Search for the cell housing the specified text and yield its (X, Y) center coordinate. 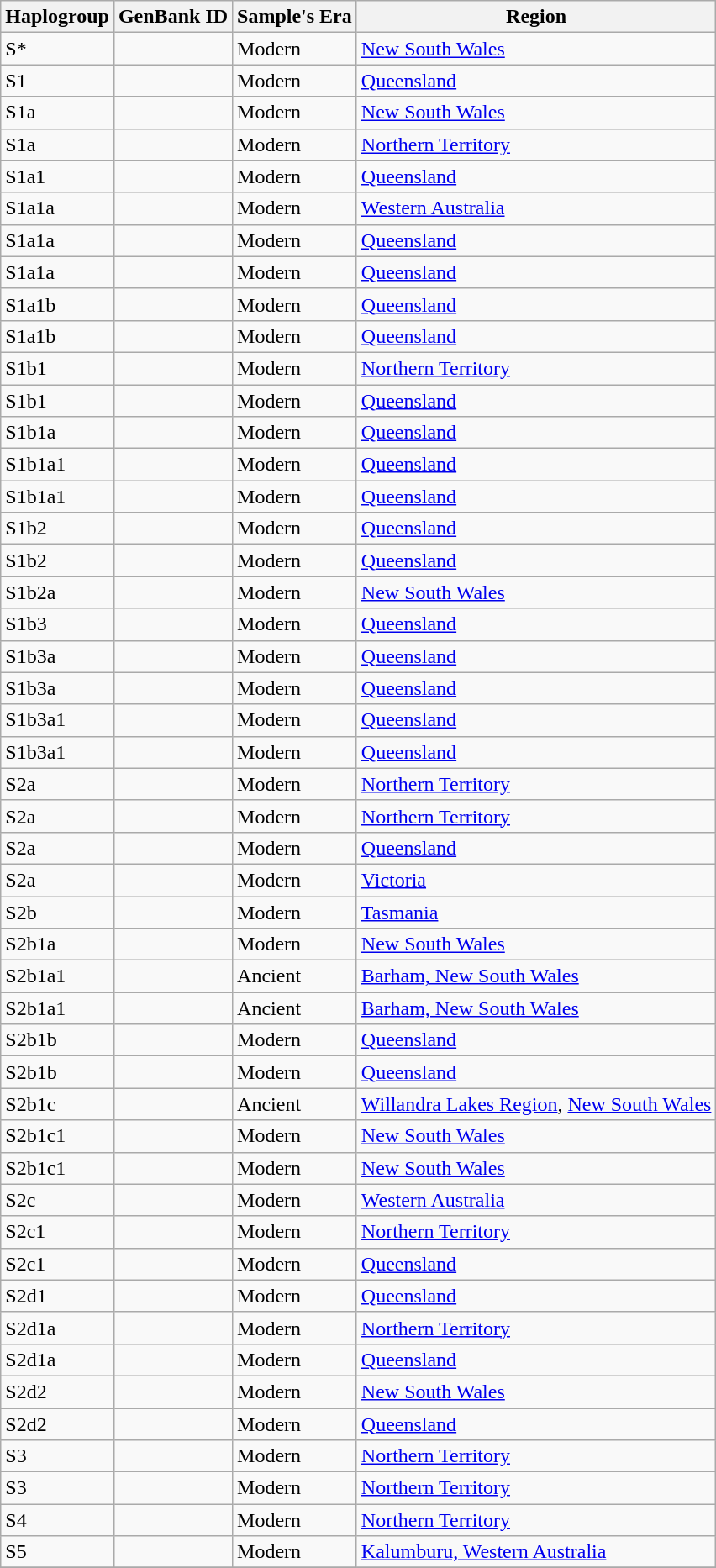
S1b3 (57, 624)
S2b1a (57, 944)
Region (536, 17)
Kalumburu, Western Australia (536, 1552)
Willandra Lakes Region, New South Wales (536, 1104)
S2c (57, 1200)
Sample's Era (295, 17)
S4 (57, 1520)
Victoria (536, 880)
S2d1 (57, 1296)
S5 (57, 1552)
S1a1 (57, 176)
S1 (57, 81)
Haplogroup (57, 17)
S1b1a (57, 433)
Tasmania (536, 912)
S2b1c (57, 1104)
S1b2a (57, 592)
GenBank ID (173, 17)
S* (57, 49)
S2b (57, 912)
